Return [x, y] of the center of cell containing provided text 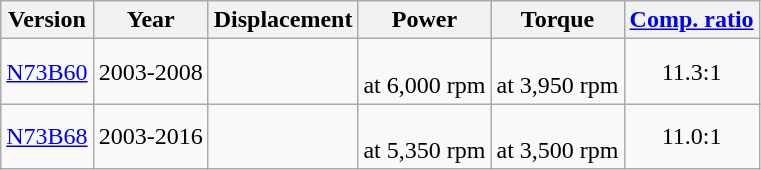
Torque [558, 20]
11.0:1 [692, 136]
at 5,350 rpm [424, 136]
Comp. ratio [692, 20]
at 3,950 rpm [558, 72]
at 3,500 rpm [558, 136]
Power [424, 20]
Version [47, 20]
2003-2016 [150, 136]
2003-2008 [150, 72]
N73B68 [47, 136]
at 6,000 rpm [424, 72]
Year [150, 20]
11.3:1 [692, 72]
N73B60 [47, 72]
Displacement [283, 20]
